For the text-containing cell, return its midpoint in (X, Y) coordinate format. 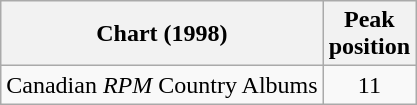
Peakposition (369, 34)
11 (369, 85)
Canadian RPM Country Albums (162, 85)
Chart (1998) (162, 34)
